Pinpoint the cell where the given text exists, returning its [X, Y] midpoint coordinate. 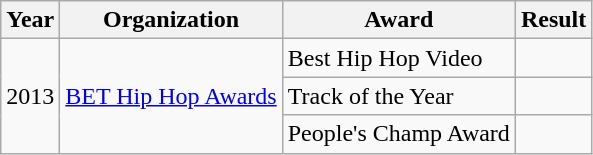
Year [30, 20]
BET Hip Hop Awards [171, 96]
Organization [171, 20]
Best Hip Hop Video [398, 58]
Track of the Year [398, 96]
Award [398, 20]
Result [553, 20]
2013 [30, 96]
People's Champ Award [398, 134]
